Return the [x, y] coordinate for the center point of the cell that contains the specified text.  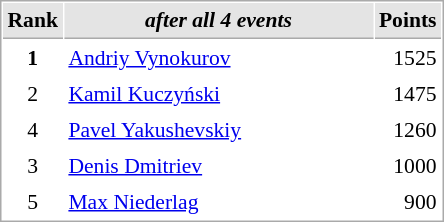
1000 [408, 165]
5 [32, 201]
Kamil Kuczyński [218, 93]
2 [32, 93]
1475 [408, 93]
1525 [408, 57]
Andriy Vynokurov [218, 57]
Denis Dmitriev [218, 165]
1260 [408, 129]
3 [32, 165]
after all 4 events [218, 21]
Pavel Yakushevskiy [218, 129]
1 [32, 57]
4 [32, 129]
Max Niederlag [218, 201]
Points [408, 21]
900 [408, 201]
Rank [32, 21]
